Return (x, y) of the center of cell containing provided text 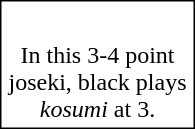
In this 3-4 point joseki, black plays kosumi at 3. (97, 82)
